Output the (X, Y) coordinate of the center of the cell containing the given text.  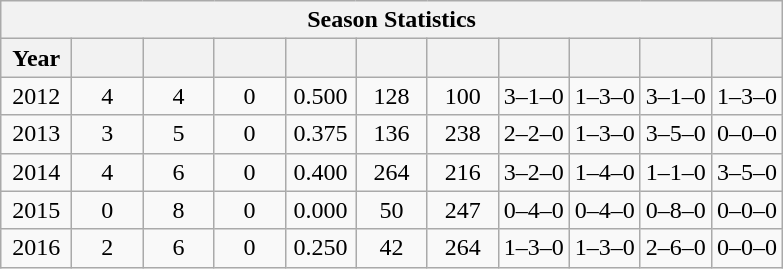
0.500 (320, 96)
0.375 (320, 134)
0.250 (320, 248)
247 (462, 210)
136 (392, 134)
1–4–0 (604, 172)
238 (462, 134)
128 (392, 96)
2016 (36, 248)
2–6–0 (676, 248)
216 (462, 172)
100 (462, 96)
2–2–0 (534, 134)
2013 (36, 134)
1–1–0 (676, 172)
2015 (36, 210)
0.000 (320, 210)
8 (178, 210)
0–8–0 (676, 210)
42 (392, 248)
3–2–0 (534, 172)
2 (108, 248)
2012 (36, 96)
Year (36, 58)
0.400 (320, 172)
50 (392, 210)
3 (108, 134)
5 (178, 134)
Season Statistics (392, 20)
2014 (36, 172)
